Provide the [X, Y] coordinate of the cell's center where the given text is located.  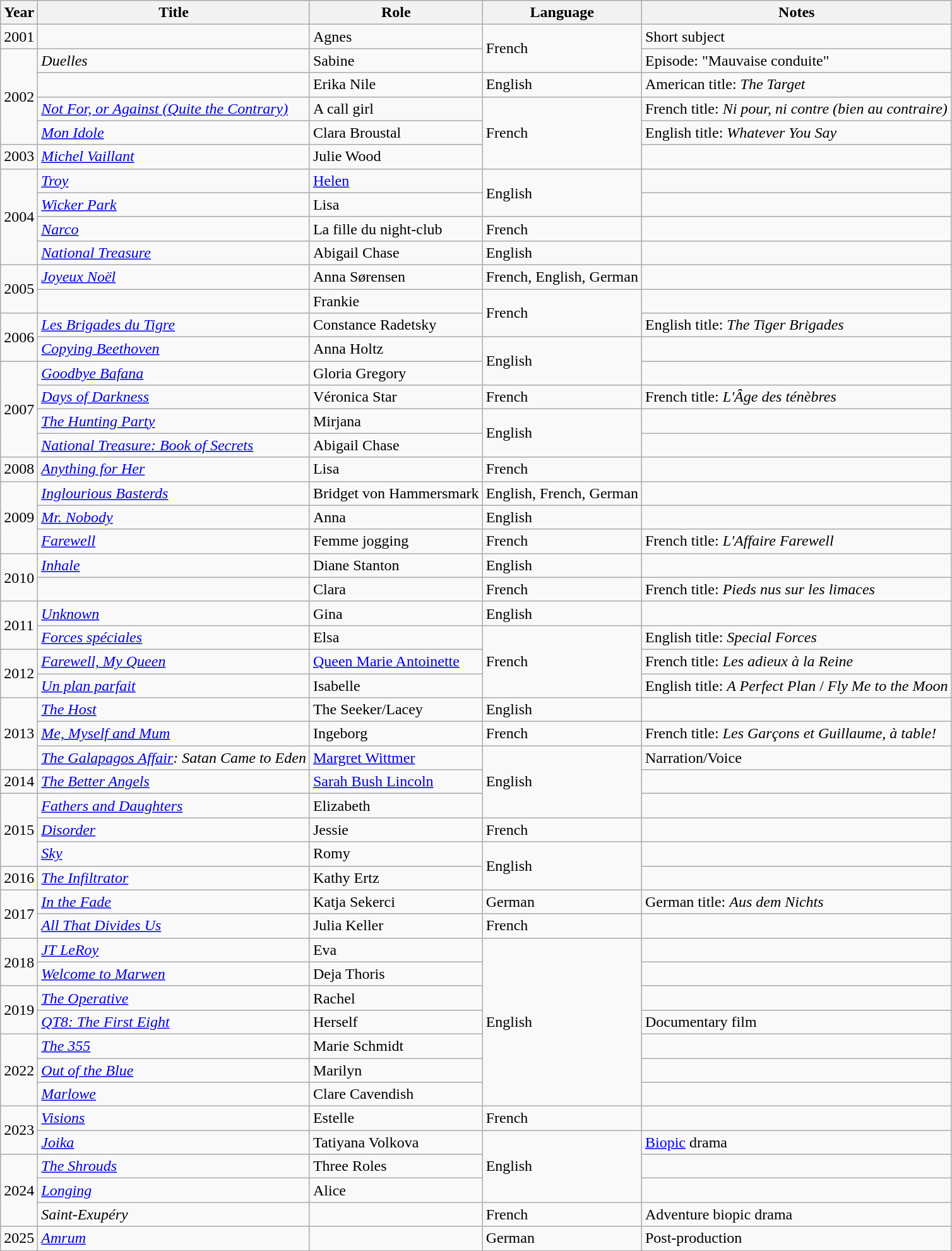
Joyeux Noël [174, 277]
Duelles [174, 61]
English title: The Tiger Brigades [797, 325]
Anna Holtz [396, 349]
The 355 [174, 1046]
Bridget von Hammersmark [396, 493]
Kathy Ertz [396, 878]
2006 [19, 337]
Margret Wittmer [396, 758]
Sky [174, 854]
The Operative [174, 998]
2016 [19, 878]
2004 [19, 217]
Inhale [174, 565]
Julia Keller [396, 926]
The Shrouds [174, 1166]
Marlowe [174, 1094]
The Infiltrator [174, 878]
Narration/Voice [797, 758]
JT LeRoy [174, 950]
2022 [19, 1070]
2010 [19, 577]
Out of the Blue [174, 1070]
German title: Aus dem Nichts [797, 902]
Post-production [797, 1238]
Clara [396, 589]
English title: Special Forces [797, 637]
Les Brigades du Tigre [174, 325]
Gloria Gregory [396, 373]
Short subject [797, 37]
2024 [19, 1190]
2013 [19, 734]
French title: L'Âge des ténèbres [797, 397]
Queen Marie Antoinette [396, 661]
The Hunting Party [174, 421]
Clare Cavendish [396, 1094]
The Better Angels [174, 782]
Marilyn [396, 1070]
Mirjana [396, 421]
All That Divides Us [174, 926]
Herself [396, 1022]
Agnes [396, 37]
Me, Myself and Mum [174, 734]
Julie Wood [396, 157]
Mr. Nobody [174, 517]
Marie Schmidt [396, 1046]
The Host [174, 710]
Un plan parfait [174, 685]
2018 [19, 962]
Days of Darkness [174, 397]
Not For, or Against (Quite the Contrary) [174, 109]
English title: Whatever You Say [797, 133]
2009 [19, 517]
2015 [19, 830]
Amrum [174, 1238]
The Galapagos Affair: Satan Came to Eden [174, 758]
In the Fade [174, 902]
Welcome to Marwen [174, 974]
Language [562, 13]
French title: Ni pour, ni contre (bien au contraire) [797, 109]
Elizabeth [396, 806]
Estelle [396, 1118]
Role [396, 13]
Longing [174, 1190]
Copying Beethoven [174, 349]
Sarah Bush Lincoln [396, 782]
Joika [174, 1142]
QT8: The First Eight [174, 1022]
Inglourious Basterds [174, 493]
Troy [174, 181]
Véronica Star [396, 397]
Episode: "Mauvaise conduite" [797, 61]
Three Roles [396, 1166]
2025 [19, 1238]
French title: Les Garçons et Guillaume, à table! [797, 734]
Visions [174, 1118]
Clara Broustal [396, 133]
English title: A Perfect Plan / Fly Me to the Moon [797, 685]
Forces spéciales [174, 637]
Disorder [174, 830]
Fathers and Daughters [174, 806]
2017 [19, 914]
2001 [19, 37]
Saint-Exupéry [174, 1214]
Deja Thoris [396, 974]
The Seeker/Lacey [396, 710]
La fille du night-club [396, 229]
Femme jogging [396, 541]
National Treasure: Book of Secrets [174, 445]
Notes [797, 13]
Mon Idole [174, 133]
A call girl [396, 109]
Frankie [396, 301]
Tatiyana Volkova [396, 1142]
2007 [19, 409]
Year [19, 13]
Wicker Park [174, 205]
French, English, German [562, 277]
2003 [19, 157]
French title: Les adieux à la Reine [797, 661]
Farewell, My Queen [174, 661]
2012 [19, 673]
Unknown [174, 613]
2002 [19, 97]
2005 [19, 289]
Alice [396, 1190]
Michel Vaillant [174, 157]
Diane Stanton [396, 565]
Anything for Her [174, 469]
Constance Radetsky [396, 325]
2023 [19, 1130]
Helen [396, 181]
Katja Sekerci [396, 902]
Rachel [396, 998]
Jessie [396, 830]
Title [174, 13]
Gina [396, 613]
Adventure biopic drama [797, 1214]
Elsa [396, 637]
Sabine [396, 61]
Isabelle [396, 685]
National Treasure [174, 253]
Eva [396, 950]
Biopic drama [797, 1142]
Farewell [174, 541]
Romy [396, 854]
2011 [19, 625]
Goodbye Bafana [174, 373]
Documentary film [797, 1022]
Ingeborg [396, 734]
Erika Nile [396, 85]
French title: Pieds nus sur les limaces [797, 589]
Anna Sørensen [396, 277]
Narco [174, 229]
French title: L'Affaire Farewell [797, 541]
2008 [19, 469]
Anna [396, 517]
English, French, German [562, 493]
2019 [19, 1010]
2014 [19, 782]
American title: The Target [797, 85]
